For the text-containing cell, return its midpoint in [X, Y] coordinate format. 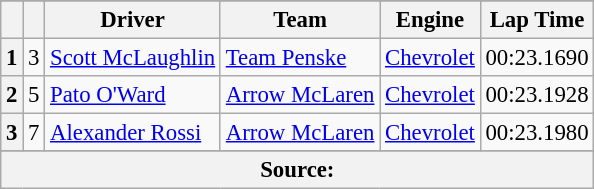
Pato O'Ward [133, 95]
2 [12, 95]
7 [34, 133]
Lap Time [537, 20]
1 [12, 58]
Scott McLaughlin [133, 58]
Team Penske [300, 58]
00:23.1928 [537, 95]
Engine [430, 20]
Source: [298, 170]
00:23.1980 [537, 133]
00:23.1690 [537, 58]
Team [300, 20]
Driver [133, 20]
5 [34, 95]
Alexander Rossi [133, 133]
